Identify which cell holds the provided text, then report its (x, y) central coordinate. 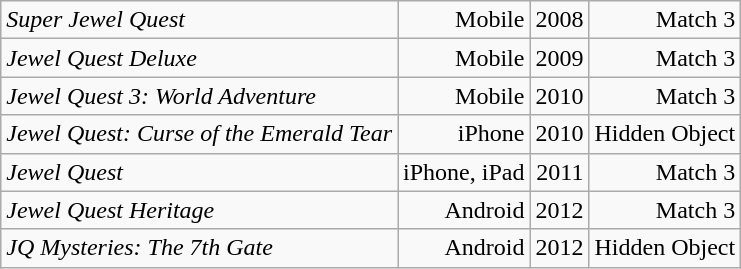
2011 (560, 172)
Jewel Quest 3: World Adventure (200, 96)
Jewel Quest (200, 172)
Jewel Quest Deluxe (200, 58)
2008 (560, 20)
2009 (560, 58)
JQ Mysteries: The 7th Gate (200, 248)
Super Jewel Quest (200, 20)
Jewel Quest Heritage (200, 210)
iPhone, iPad (464, 172)
Jewel Quest: Curse of the Emerald Tear (200, 134)
iPhone (464, 134)
